Identify which cell holds the provided text, then report its [X, Y] central coordinate. 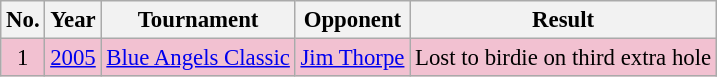
Result [564, 20]
No. [23, 20]
Blue Angels Classic [198, 58]
Year [73, 20]
2005 [73, 58]
Opponent [352, 20]
Tournament [198, 20]
Jim Thorpe [352, 58]
1 [23, 58]
Lost to birdie on third extra hole [564, 58]
